Identify which cell holds the provided text, then report its (x, y) central coordinate. 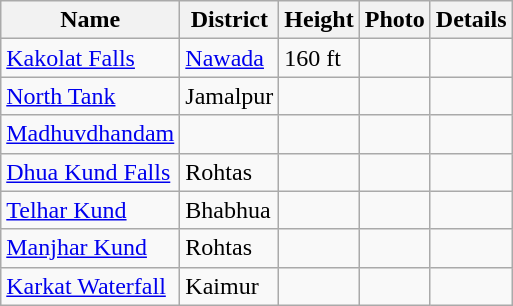
Karkat Waterfall (90, 286)
Madhuvdhandam (90, 134)
Bhabhua (230, 210)
Jamalpur (230, 96)
Height (319, 20)
North Tank (90, 96)
Dhua Kund Falls (90, 172)
District (230, 20)
Photo (394, 20)
Telhar Kund (90, 210)
Nawada (230, 58)
Name (90, 20)
Details (471, 20)
160 ft (319, 58)
Manjhar Kund (90, 248)
Kaimur (230, 286)
Kakolat Falls (90, 58)
